Identify which cell holds the provided text, then report its [x, y] central coordinate. 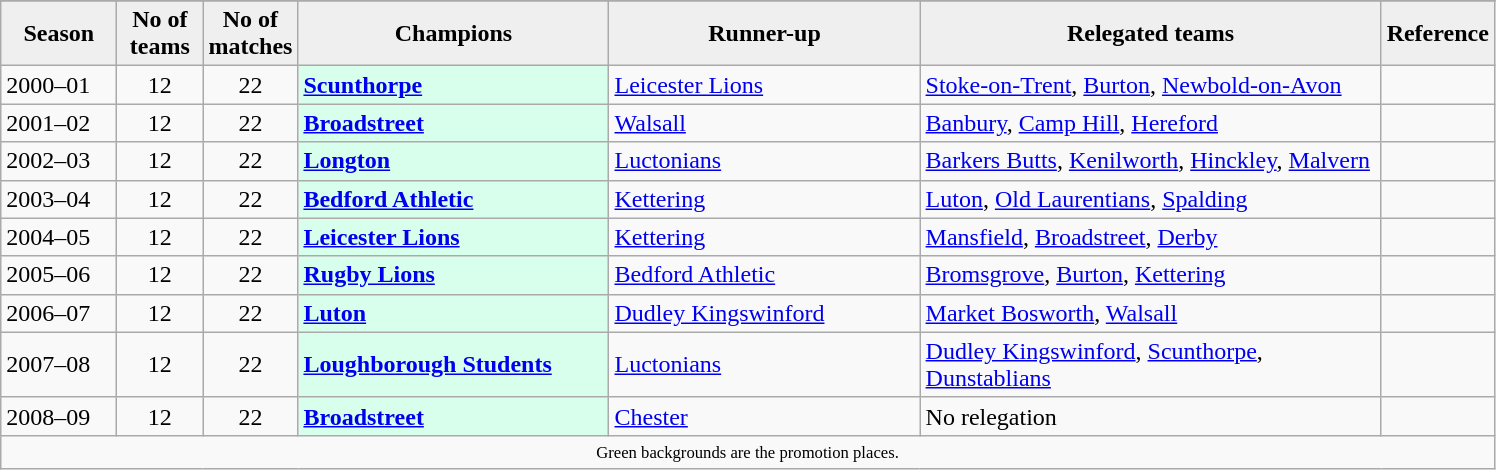
2000–01 [59, 85]
Reference [1438, 34]
No of matches [250, 34]
Banbury, Camp Hill, Hereford [1150, 123]
Chester [764, 416]
Mansfield, Broadstreet, Derby [1150, 237]
2003–04 [59, 199]
Rugby Lions [454, 275]
Green backgrounds are the promotion places. [748, 452]
Luton, Old Laurentians, Spalding [1150, 199]
Market Bosworth, Walsall [1150, 313]
2006–07 [59, 313]
Champions [454, 34]
2008–09 [59, 416]
Dudley Kingswinford [764, 313]
Runner-up [764, 34]
Loughborough Students [454, 364]
Scunthorpe [454, 85]
Barkers Butts, Kenilworth, Hinckley, Malvern [1150, 161]
2001–02 [59, 123]
Walsall [764, 123]
2002–03 [59, 161]
Luton [454, 313]
2007–08 [59, 364]
No of teams [160, 34]
Bromsgrove, Burton, Kettering [1150, 275]
2005–06 [59, 275]
Relegated teams [1150, 34]
Longton [454, 161]
No relegation [1150, 416]
2004–05 [59, 237]
Dudley Kingswinford, Scunthorpe, Dunstablians [1150, 364]
Stoke-on-Trent, Burton, Newbold-on-Avon [1150, 85]
Season [59, 34]
